Extract the (x, y) coordinate from the center of the cell holding the provided text.  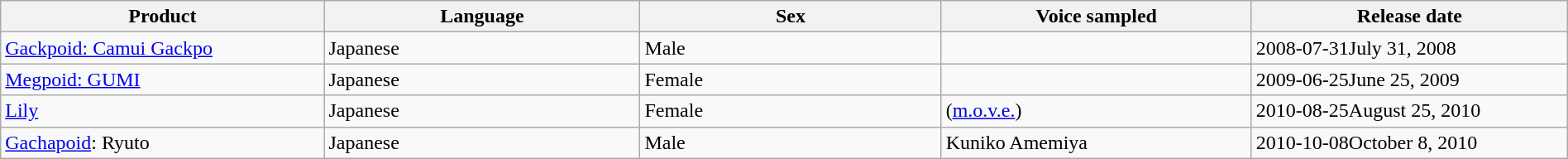
2010-08-25August 25, 2010 (1409, 111)
Gackpoid: Camui Gackpo (162, 48)
Voice sampled (1097, 17)
2010-10-08October 8, 2010 (1409, 142)
2008-07-31July 31, 2008 (1409, 48)
(m.o.v.e.) (1097, 111)
Lily (162, 111)
Product (162, 17)
Kuniko Amemiya (1097, 142)
2009-06-25June 25, 2009 (1409, 79)
Megpoid: GUMI (162, 79)
Gachapoid: Ryuto (162, 142)
Sex (791, 17)
Language (482, 17)
Release date (1409, 17)
